Search for the cell housing the specified text and yield its (x, y) center coordinate. 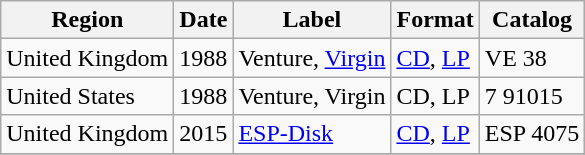
7 91015 (532, 96)
Region (88, 20)
Format (435, 20)
Date (204, 20)
ESP-Disk (312, 134)
VE 38 (532, 58)
Catalog (532, 20)
ESP 4075 (532, 134)
Label (312, 20)
2015 (204, 134)
United States (88, 96)
